Return (X, Y) of the center of cell containing provided text 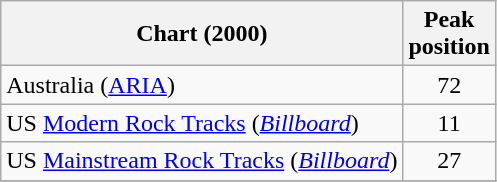
Peakposition (449, 34)
27 (449, 161)
US Modern Rock Tracks (Billboard) (202, 123)
11 (449, 123)
US Mainstream Rock Tracks (Billboard) (202, 161)
Chart (2000) (202, 34)
Australia (ARIA) (202, 85)
72 (449, 85)
